Pinpoint the cell where the given text exists, returning its (x, y) midpoint coordinate. 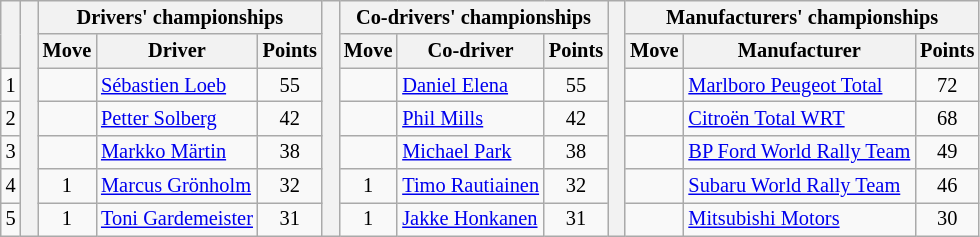
Drivers' championships (180, 17)
Timo Rautiainen (470, 186)
Daniel Elena (470, 85)
72 (947, 85)
4 (11, 186)
68 (947, 118)
5 (11, 219)
46 (947, 186)
Subaru World Rally Team (799, 186)
Marcus Grönholm (177, 186)
Manufacturer (799, 51)
49 (947, 152)
Citroën Total WRT (799, 118)
Sébastien Loeb (177, 85)
3 (11, 152)
Toni Gardemeister (177, 219)
Mitsubishi Motors (799, 219)
Driver (177, 51)
Phil Mills (470, 118)
Petter Solberg (177, 118)
30 (947, 219)
BP Ford World Rally Team (799, 152)
Jakke Honkanen (470, 219)
Co-driver (470, 51)
Manufacturers' championships (802, 17)
Marlboro Peugeot Total (799, 85)
Co-drivers' championships (474, 17)
Michael Park (470, 152)
2 (11, 118)
Markko Märtin (177, 152)
